From the cell containing the given text, extract its center point as [x, y] coordinate. 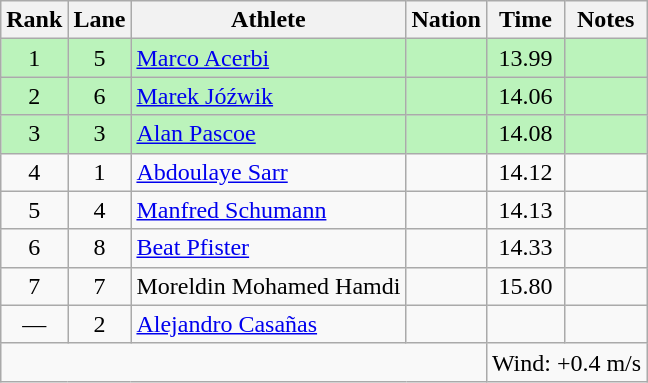
15.80 [525, 286]
Abdoulaye Sarr [268, 172]
13.99 [525, 58]
14.33 [525, 248]
Nation [446, 20]
Beat Pfister [268, 248]
Lane [100, 20]
Wind: +0.4 m/s [566, 362]
Alan Pascoe [268, 134]
Rank [34, 20]
Athlete [268, 20]
14.06 [525, 96]
Marco Acerbi [268, 58]
14.13 [525, 210]
Notes [605, 20]
— [34, 324]
Marek Jóźwik [268, 96]
Time [525, 20]
14.08 [525, 134]
14.12 [525, 172]
8 [100, 248]
Alejandro Casañas [268, 324]
Manfred Schumann [268, 210]
Moreldin Mohamed Hamdi [268, 286]
